Provide the (X, Y) coordinate of the cell's center where the given text is located.  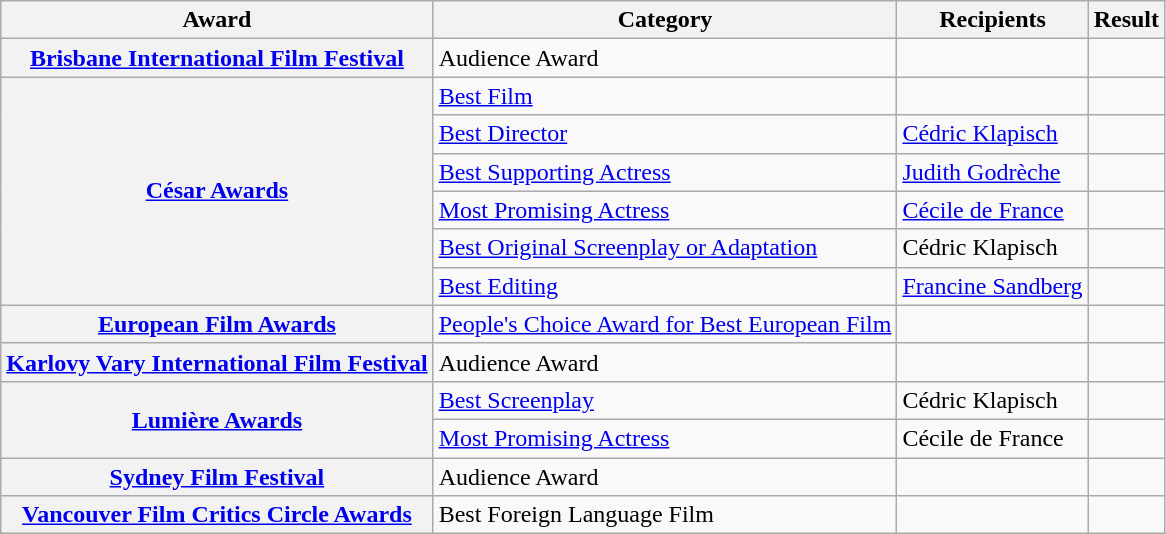
César Awards (217, 191)
Award (217, 20)
European Film Awards (217, 324)
Vancouver Film Critics Circle Awards (217, 515)
Best Director (665, 134)
Best Foreign Language Film (665, 515)
Category (665, 20)
Judith Godrèche (992, 172)
People's Choice Award for Best European Film (665, 324)
Lumière Awards (217, 419)
Karlovy Vary International Film Festival (217, 362)
Best Screenplay (665, 400)
Best Film (665, 96)
Francine Sandberg (992, 286)
Best Original Screenplay or Adaptation (665, 248)
Sydney Film Festival (217, 477)
Brisbane International Film Festival (217, 58)
Best Supporting Actress (665, 172)
Best Editing (665, 286)
Recipients (992, 20)
Result (1126, 20)
